Determine the [x, y] coordinate at the center of the cell enclosing the given text.  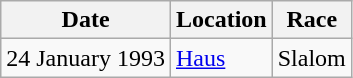
Haus [221, 58]
Location [221, 20]
Race [312, 20]
Slalom [312, 58]
24 January 1993 [86, 58]
Date [86, 20]
